Provide the (x, y) coordinate of the cell's center where the given text is located.  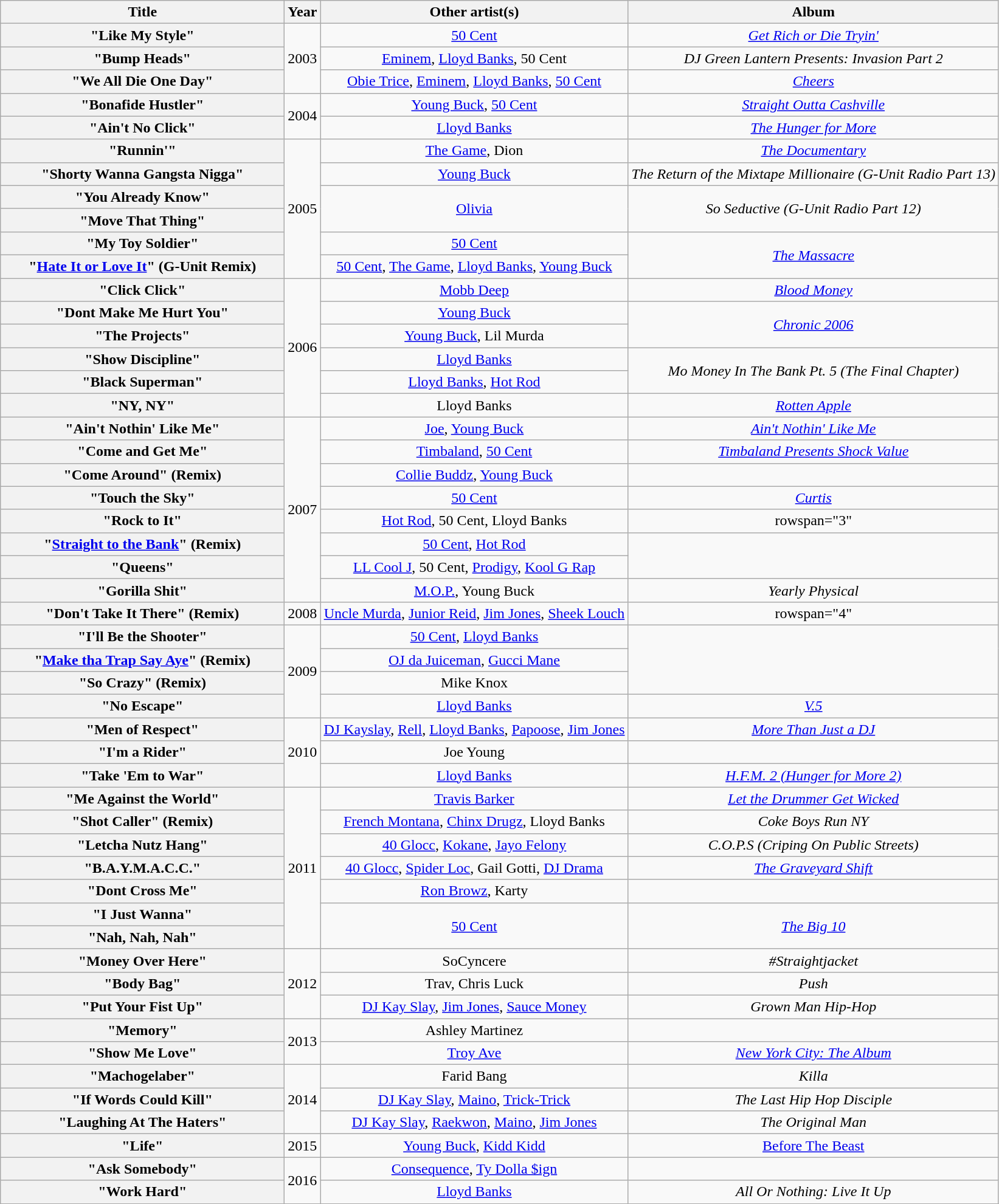
Joe Young (474, 752)
Consequence, Ty Dolla $ign (474, 1169)
"Memory" (142, 1030)
Mo Money In The Bank Pt. 5 (The Final Chapter) (814, 371)
Rotten Apple (814, 405)
2016 (303, 1180)
Obie Trice, Eminem, Lloyd Banks, 50 Cent (474, 81)
"Don't Take It There" (Remix) (142, 613)
2008 (303, 613)
2014 (303, 1099)
DJ Kay Slay, Jim Jones, Sauce Money (474, 1006)
Timbaland, 50 Cent (474, 452)
Trav, Chris Luck (474, 983)
"Ask Somebody" (142, 1169)
Chronic 2006 (814, 325)
Young Buck, 50 Cent (474, 105)
More Than Just a DJ (814, 729)
The Original Man (814, 1123)
"Me Against the World" (142, 799)
Get Rich or Die Tryin' (814, 35)
Killa (814, 1076)
Ashley Martinez (474, 1030)
Cheers (814, 81)
40 Glocc, Kokane, Jayo Felony (474, 845)
The Game, Dion (474, 151)
rowspan="3" (814, 521)
2013 (303, 1042)
The Massacre (814, 255)
Ron Browz, Karty (474, 891)
V.5 (814, 706)
2009 (303, 671)
Straight Outta Cashville (814, 105)
H.F.M. 2 (Hunger for More 2) (814, 776)
Mike Knox (474, 683)
"Runnin'" (142, 151)
2006 (303, 348)
Troy Ave (474, 1053)
New York City: The Album (814, 1053)
"Take 'Em to War" (142, 776)
"Come and Get Me" (142, 452)
The Big 10 (814, 926)
Curtis (814, 498)
DJ Kay Slay, Maino, Trick-Trick (474, 1099)
Collie Buddz, Young Buck (474, 475)
"I'm a Rider" (142, 752)
"Money Over Here" (142, 960)
"We All Die One Day" (142, 81)
"Body Bag" (142, 983)
DJ Kayslay, Rell, Lloyd Banks, Papoose, Jim Jones (474, 729)
"Letcha Nutz Hang" (142, 845)
The Last Hip Hop Disciple (814, 1099)
"My Toy Soldier" (142, 243)
#Straightjacket (814, 960)
The Documentary (814, 151)
"Bump Heads" (142, 58)
"Life" (142, 1146)
"I'll Be the Shooter" (142, 636)
Farid Bang (474, 1076)
"Bonafide Hustler" (142, 105)
Other artist(s) (474, 12)
"Ain't No Click" (142, 128)
"I Just Wanna" (142, 914)
"Men of Respect" (142, 729)
"Click Click" (142, 290)
Timbaland Presents Shock Value (814, 452)
SoCyncere (474, 960)
50 Cent, Hot Rod (474, 544)
M.O.P., Young Buck (474, 590)
50 Cent, Lloyd Banks (474, 636)
"Straight to the Bank" (Remix) (142, 544)
Blood Money (814, 290)
2011 (303, 868)
So Seductive (G-Unit Radio Part 12) (814, 208)
"So Crazy" (Remix) (142, 683)
Push (814, 983)
"Shorty Wanna Gangsta Nigga" (142, 174)
Grown Man Hip-Hop (814, 1006)
"Laughing At The Haters" (142, 1123)
"Hate It or Love It" (G-Unit Remix) (142, 266)
Eminem, Lloyd Banks, 50 Cent (474, 58)
"Shot Caller" (Remix) (142, 822)
2007 (303, 509)
2010 (303, 752)
Coke Boys Run NY (814, 822)
2015 (303, 1146)
"The Projects" (142, 336)
Uncle Murda, Junior Reid, Jim Jones, Sheek Louch (474, 613)
Travis Barker (474, 799)
Before The Beast (814, 1146)
DJ Green Lantern Presents: Invasion Part 2 (814, 58)
OJ da Juiceman, Gucci Mane (474, 659)
All Or Nothing: Live It Up (814, 1192)
"Dont Make Me Hurt You" (142, 313)
"Like My Style" (142, 35)
Joe, Young Buck (474, 428)
"No Escape" (142, 706)
C.O.P.S (Criping On Public Streets) (814, 845)
2012 (303, 983)
"You Already Know" (142, 197)
Hot Rod, 50 Cent, Lloyd Banks (474, 521)
"Ain't Nothin' Like Me" (142, 428)
Yearly Physical (814, 590)
"Queens" (142, 567)
French Montana, Chinx Drugz, Lloyd Banks (474, 822)
2003 (303, 58)
Young Buck, Lil Murda (474, 336)
Let the Drummer Get Wicked (814, 799)
Ain't Nothin' Like Me (814, 428)
Olivia (474, 208)
"Work Hard" (142, 1192)
The Graveyard Shift (814, 868)
40 Glocc, Spider Loc, Gail Gotti, DJ Drama (474, 868)
Mobb Deep (474, 290)
50 Cent, The Game, Lloyd Banks, Young Buck (474, 266)
2005 (303, 208)
Lloyd Banks, Hot Rod (474, 382)
"Move That Thing" (142, 220)
"Rock to It" (142, 521)
The Hunger for More (814, 128)
"Put Your Fist Up" (142, 1006)
"NY, NY" (142, 405)
The Return of the Mixtape Millionaire (G-Unit Radio Part 13) (814, 174)
"Come Around" (Remix) (142, 475)
"Nah, Nah, Nah" (142, 937)
"Show Discipline" (142, 359)
"Touch the Sky" (142, 498)
Young Buck, Kidd Kidd (474, 1146)
"B.A.Y.M.A.C.C." (142, 868)
DJ Kay Slay, Raekwon, Maino, Jim Jones (474, 1123)
"Dont Cross Me" (142, 891)
2004 (303, 116)
LL Cool J, 50 Cent, Prodigy, Kool G Rap (474, 567)
"Make tha Trap Say Aye" (Remix) (142, 659)
Year (303, 12)
"Black Superman" (142, 382)
"Gorilla Shit" (142, 590)
Title (142, 12)
"If Words Could Kill" (142, 1099)
"Show Me Love" (142, 1053)
"Machogelaber" (142, 1076)
rowspan="4" (814, 613)
Album (814, 12)
